Extract the [x, y] coordinate from the center of the cell holding the provided text.  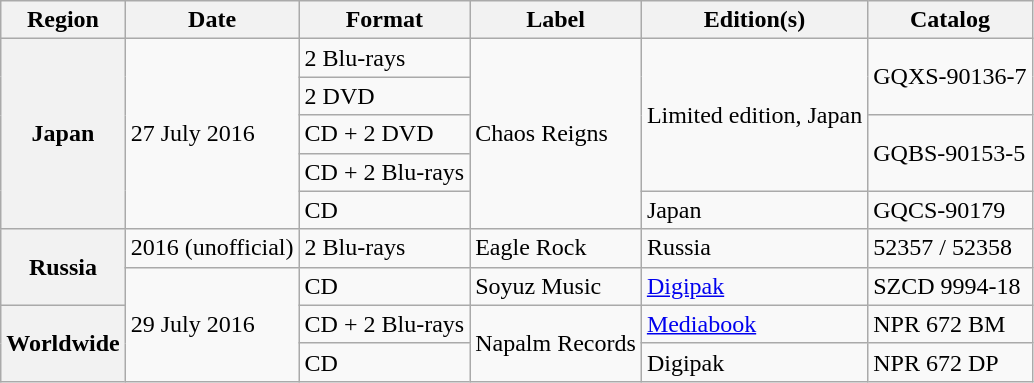
Date [212, 20]
SZCD 9994-18 [950, 286]
Format [384, 20]
CD + 2 DVD [384, 134]
Edition(s) [754, 20]
Worldwide [63, 343]
2 DVD [384, 96]
Mediabook [754, 324]
Eagle Rock [556, 248]
Label [556, 20]
GQCS-90179 [950, 210]
Chaos Reigns [556, 134]
GQXS-90136-7 [950, 77]
Catalog [950, 20]
NPR 672 BM [950, 324]
NPR 672 DP [950, 362]
Napalm Records [556, 343]
GQBS-90153-5 [950, 153]
27 July 2016 [212, 134]
Region [63, 20]
29 July 2016 [212, 324]
Limited edition, Japan [754, 115]
2016 (unofficial) [212, 248]
Soyuz Music [556, 286]
52357 / 52358 [950, 248]
